Extract the [X, Y] coordinate from the center of the cell holding the provided text.  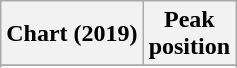
Peakposition [189, 34]
Chart (2019) [72, 34]
